Output the [X, Y] coordinate of the center of the cell containing the given text.  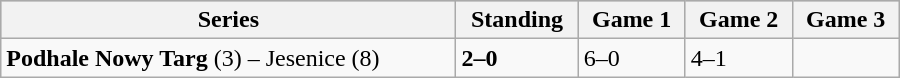
6–0 [632, 58]
Standing [517, 20]
Game 2 [738, 20]
4–1 [738, 58]
Game 3 [846, 20]
Game 1 [632, 20]
Podhale Nowy Targ (3) – Jesenice (8) [228, 58]
2–0 [517, 58]
Series [228, 20]
